Capture the cell that displays the provided text and extract its (x, y) central coordinate. 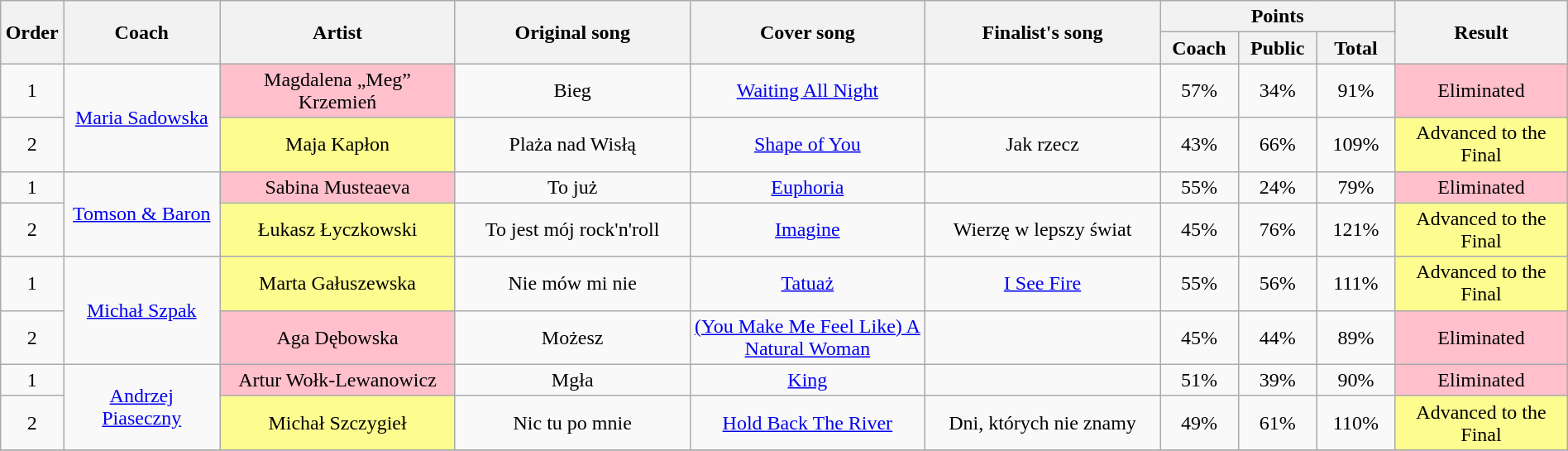
Original song (572, 32)
Artist (337, 32)
Public (1277, 48)
Mgła (572, 380)
109% (1356, 144)
111% (1356, 283)
Nic tu po mnie (572, 422)
To jest mój rock'n'roll (572, 230)
Cover song (807, 32)
Order (32, 32)
(You Make Me Feel Like) A Natural Woman (807, 338)
Andrzej Piaseczny (142, 407)
Total (1356, 48)
49% (1199, 422)
Michał Szpak (142, 310)
Tomson & Baron (142, 214)
To już (572, 187)
Shape of You (807, 144)
51% (1199, 380)
King (807, 380)
I See Fire (1042, 283)
Euphoria (807, 187)
Finalist's song (1042, 32)
Maria Sadowska (142, 118)
61% (1277, 422)
Michał Szczygieł (337, 422)
Artur Wołk-Lewanowicz (337, 380)
Jak rzecz (1042, 144)
Sabina Musteaeva (337, 187)
Możesz (572, 338)
56% (1277, 283)
Waiting All Night (807, 91)
Aga Dębowska (337, 338)
Bieg (572, 91)
Plaża nad Wisłą (572, 144)
Dni, których nie znamy (1042, 422)
76% (1277, 230)
90% (1356, 380)
Hold Back The River (807, 422)
57% (1199, 91)
Magdalena „Meg” Krzemień (337, 91)
89% (1356, 338)
Łukasz Łyczkowski (337, 230)
Nie mów mi nie (572, 283)
43% (1199, 144)
121% (1356, 230)
Marta Gałuszewska (337, 283)
Points (1278, 17)
110% (1356, 422)
39% (1277, 380)
24% (1277, 187)
91% (1356, 91)
Result (1482, 32)
34% (1277, 91)
Wierzę w lepszy świat (1042, 230)
Imagine (807, 230)
Tatuaż (807, 283)
44% (1277, 338)
Maja Kapłon (337, 144)
79% (1356, 187)
66% (1277, 144)
